From the cell containing the given text, extract its center point as [x, y] coordinate. 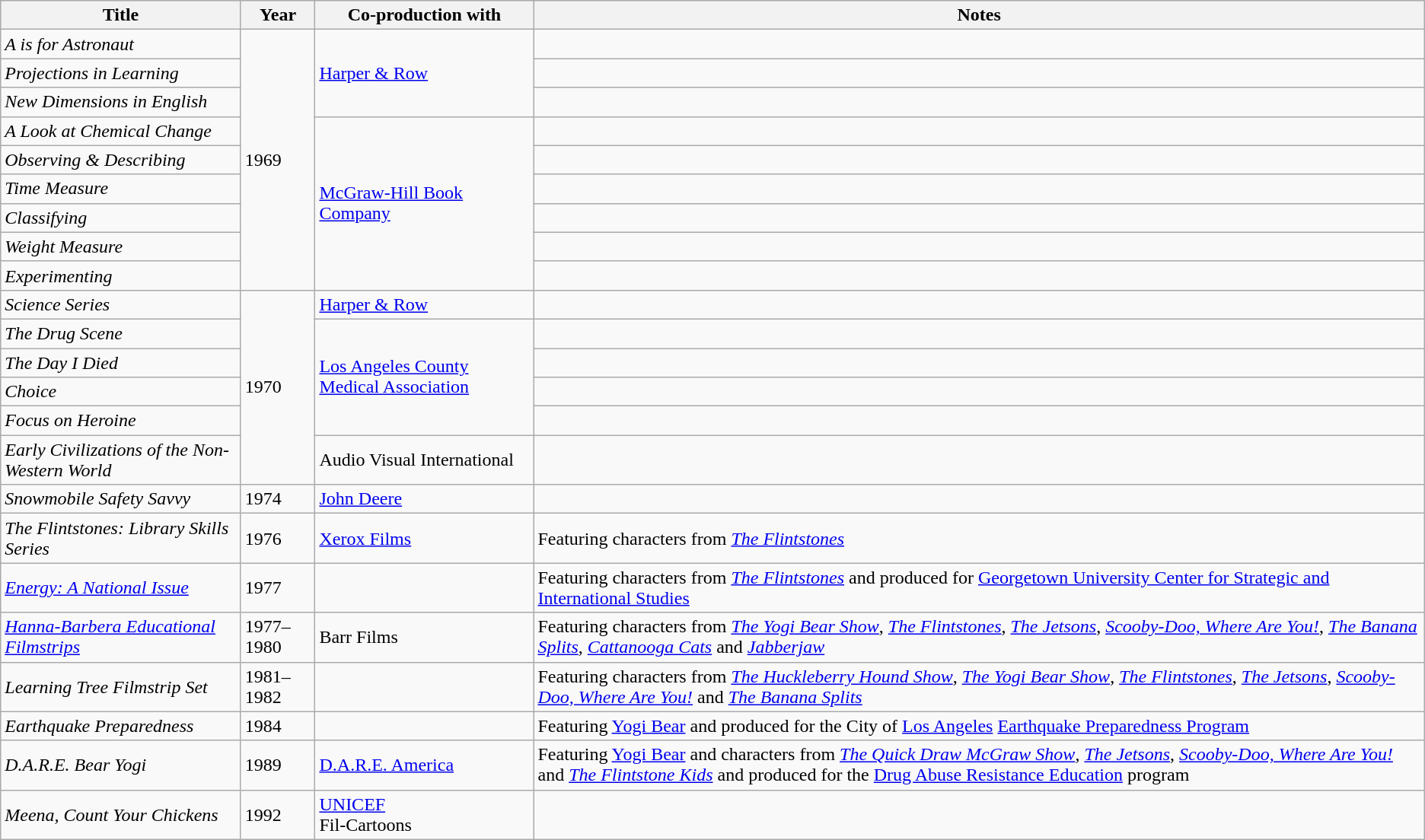
Time Measure [120, 189]
1977–1980 [278, 638]
1970 [278, 387]
D.A.R.E. America [425, 765]
Learning Tree Filmstrip Set [120, 686]
1976 [278, 539]
A Look at Chemical Change [120, 131]
Energy: A National Issue [120, 587]
1981–1982 [278, 686]
New Dimensions in English [120, 102]
D.A.R.E. Bear Yogi [120, 765]
Xerox Films [425, 539]
Hanna-Barbera Educational Filmstrips [120, 638]
The Drug Scene [120, 333]
Observing & Describing [120, 160]
The Day I Died [120, 363]
1974 [278, 499]
Audio Visual International [425, 460]
Title [120, 15]
A is for Astronaut [120, 44]
Science Series [120, 304]
Focus on Heroine [120, 421]
UNICEFFil-Cartoons [425, 814]
Choice [120, 392]
John Deere [425, 499]
Co-production with [425, 15]
1969 [278, 160]
Classifying [120, 218]
The Flintstones: Library Skills Series [120, 539]
Featuring characters from The Flintstones and produced for Georgetown University Center for Strategic and International Studies [979, 587]
Los Angeles County Medical Association [425, 377]
1977 [278, 587]
Featuring characters from The Flintstones [979, 539]
Earthquake Preparedness [120, 726]
Barr Films [425, 638]
Early Civilizations of the Non-Western World [120, 460]
Projections in Learning [120, 73]
Snowmobile Safety Savvy [120, 499]
Weight Measure [120, 247]
1989 [278, 765]
Year [278, 15]
1984 [278, 726]
1992 [278, 814]
Meena, Count Your Chickens [120, 814]
Featuring Yogi Bear and produced for the City of Los Angeles Earthquake Preparedness Program [979, 726]
Notes [979, 15]
Experimenting [120, 275]
McGraw-Hill Book Company [425, 203]
